Detect which cell encompasses the target text, then output its (x, y) center coordinate. 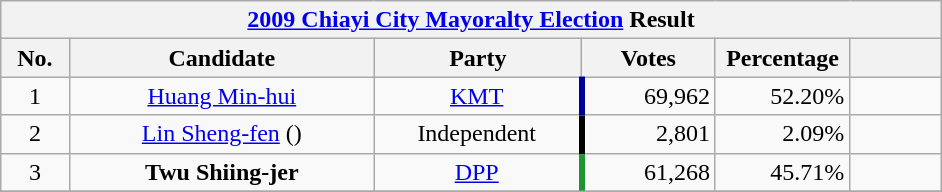
45.71% (782, 172)
52.20% (782, 96)
1 (34, 96)
Twu Shiing-jer (222, 172)
61,268 (648, 172)
Candidate (222, 58)
69,962 (648, 96)
Independent (478, 134)
Huang Min-hui (222, 96)
2 (34, 134)
KMT (478, 96)
DPP (478, 172)
No. (34, 58)
2,801 (648, 134)
Percentage (782, 58)
Votes (648, 58)
Lin Sheng-fen () (222, 134)
2009 Chiayi City Mayoralty Election Result (470, 20)
2.09% (782, 134)
3 (34, 172)
Party (478, 58)
